From the cell containing the given text, extract its center point as (x, y) coordinate. 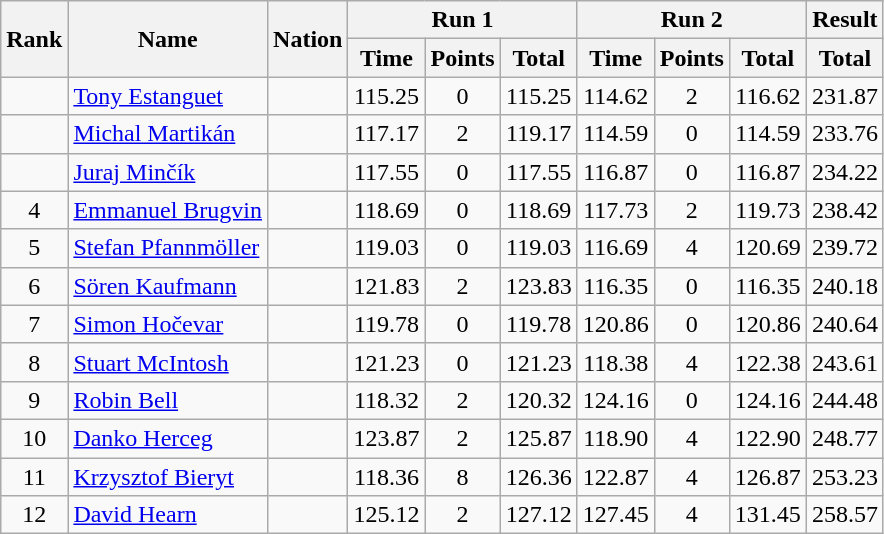
248.77 (844, 438)
120.69 (768, 248)
120.32 (538, 400)
239.72 (844, 248)
Michal Martikán (168, 134)
126.36 (538, 477)
Run 2 (692, 20)
231.87 (844, 96)
Result (844, 20)
122.90 (768, 438)
David Hearn (168, 515)
233.76 (844, 134)
122.87 (616, 477)
117.73 (616, 210)
5 (34, 248)
253.23 (844, 477)
122.38 (768, 362)
119.17 (538, 134)
118.32 (386, 400)
244.48 (844, 400)
Run 1 (462, 20)
Emmanuel Brugvin (168, 210)
121.83 (386, 286)
Krzysztof Bieryt (168, 477)
10 (34, 438)
12 (34, 515)
234.22 (844, 172)
127.12 (538, 515)
118.90 (616, 438)
118.38 (616, 362)
126.87 (768, 477)
Nation (308, 39)
131.45 (768, 515)
243.61 (844, 362)
125.87 (538, 438)
Simon Hočevar (168, 324)
118.36 (386, 477)
Rank (34, 39)
125.12 (386, 515)
Danko Herceg (168, 438)
Robin Bell (168, 400)
7 (34, 324)
Juraj Minčík (168, 172)
127.45 (616, 515)
6 (34, 286)
Sören Kaufmann (168, 286)
117.17 (386, 134)
Name (168, 39)
116.69 (616, 248)
11 (34, 477)
119.73 (768, 210)
9 (34, 400)
116.62 (768, 96)
Stuart McIntosh (168, 362)
240.18 (844, 286)
Tony Estanguet (168, 96)
240.64 (844, 324)
114.62 (616, 96)
123.87 (386, 438)
123.83 (538, 286)
Stefan Pfannmöller (168, 248)
238.42 (844, 210)
258.57 (844, 515)
